Locate the cell with the specified text and output its [X, Y] center coordinate. 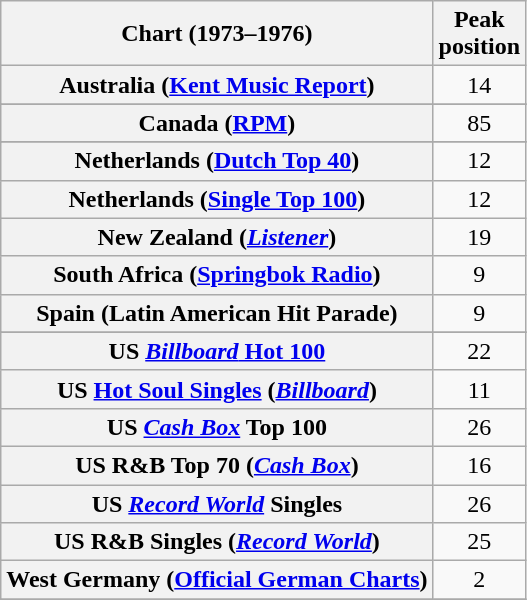
Peakposition [479, 34]
11 [479, 389]
2 [479, 580]
Chart (1973–1976) [217, 34]
Canada (RPM) [217, 123]
South Africa (Springbok Radio) [217, 275]
US Record World Singles [217, 503]
Netherlands (Single Top 100) [217, 199]
25 [479, 542]
West Germany (Official German Charts) [217, 580]
Netherlands (Dutch Top 40) [217, 161]
US R&B Singles (Record World) [217, 542]
US Hot Soul Singles (Billboard) [217, 389]
22 [479, 351]
85 [479, 123]
US R&B Top 70 (Cash Box) [217, 465]
Spain (Latin American Hit Parade) [217, 313]
14 [479, 85]
19 [479, 237]
Australia (Kent Music Report) [217, 85]
US Cash Box Top 100 [217, 427]
16 [479, 465]
US Billboard Hot 100 [217, 351]
New Zealand (Listener) [217, 237]
